Provide the (X, Y) coordinate of the cell's center where the given text is located.  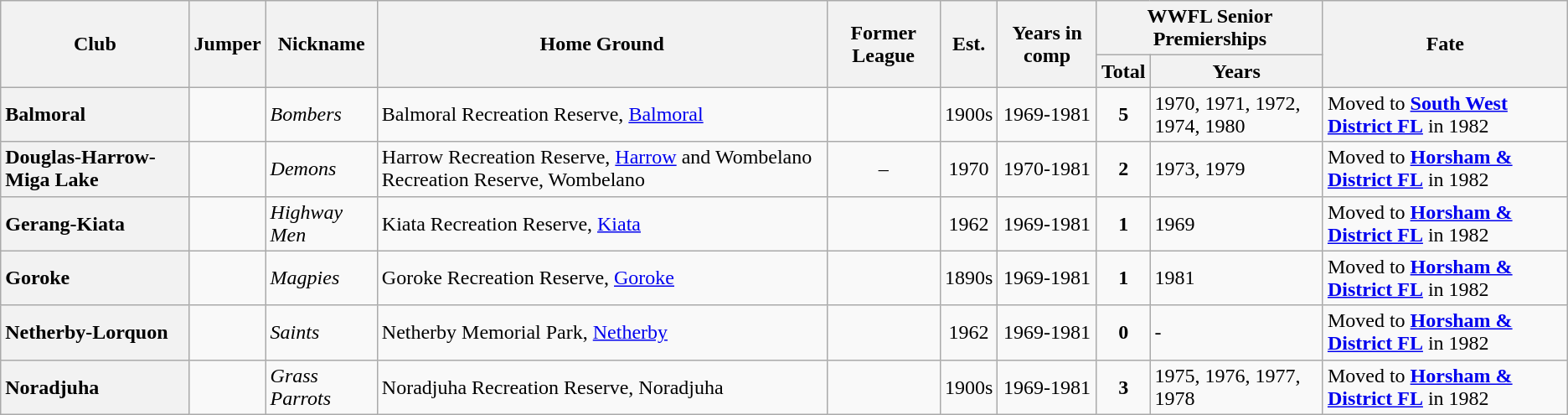
Goroke Recreation Reserve, Goroke (601, 278)
Total (1123, 71)
- (1236, 332)
1890s (968, 278)
Former League (883, 44)
Goroke (95, 278)
WWFL Senior Premierships (1210, 29)
Moved to South West District FL in 1982 (1445, 114)
1975, 1976, 1977, 1978 (1236, 387)
Demons (322, 169)
Fate (1445, 44)
1970-1981 (1047, 169)
1981 (1236, 278)
Years (1236, 71)
– (883, 169)
Kiata Recreation Reserve, Kiata (601, 223)
Netherby Memorial Park, Netherby (601, 332)
Years in comp (1047, 44)
Home Ground (601, 44)
Est. (968, 44)
Douglas-Harrow-Miga Lake (95, 169)
Grass Parrots (322, 387)
5 (1123, 114)
Harrow Recreation Reserve, Harrow and Wombelano Recreation Reserve, Wombelano (601, 169)
2 (1123, 169)
Balmoral Recreation Reserve, Balmoral (601, 114)
1970, 1971, 1972, 1974, 1980 (1236, 114)
Club (95, 44)
Balmoral (95, 114)
Gerang-Kiata (95, 223)
Magpies (322, 278)
Bombers (322, 114)
Noradjuha Recreation Reserve, Noradjuha (601, 387)
1970 (968, 169)
0 (1123, 332)
Noradjuha (95, 387)
Jumper (228, 44)
1969 (1236, 223)
3 (1123, 387)
Saints (322, 332)
Highway Men (322, 223)
Netherby-Lorquon (95, 332)
1973, 1979 (1236, 169)
Nickname (322, 44)
